Identify which cell holds the provided text, then report its [X, Y] central coordinate. 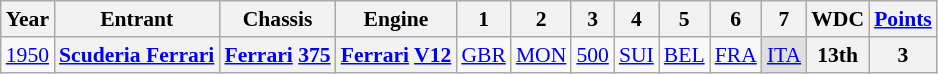
BEL [684, 55]
4 [636, 19]
6 [736, 19]
FRA [736, 55]
SUI [636, 55]
Engine [396, 19]
13th [838, 55]
Chassis [277, 19]
Ferrari 375 [277, 55]
5 [684, 19]
Year [28, 19]
Scuderia Ferrari [136, 55]
Points [903, 19]
7 [784, 19]
Entrant [136, 19]
1950 [28, 55]
2 [542, 19]
GBR [484, 55]
WDC [838, 19]
Ferrari V12 [396, 55]
1 [484, 19]
500 [592, 55]
MON [542, 55]
ITA [784, 55]
